Output the (x, y) coordinate of the center of the cell containing the given text.  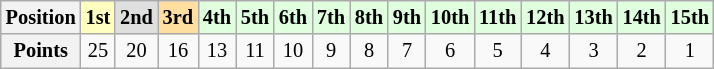
3rd (178, 17)
9th (407, 17)
3 (593, 51)
4 (545, 51)
4th (217, 17)
7 (407, 51)
13th (593, 17)
1 (690, 51)
6 (450, 51)
11th (498, 17)
15th (690, 17)
10th (450, 17)
12th (545, 17)
20 (136, 51)
Position (41, 17)
10 (293, 51)
14th (642, 17)
8th (369, 17)
2nd (136, 17)
5 (498, 51)
13 (217, 51)
25 (98, 51)
7th (331, 17)
16 (178, 51)
9 (331, 51)
8 (369, 51)
6th (293, 17)
11 (255, 51)
5th (255, 17)
2 (642, 51)
Points (41, 51)
1st (98, 17)
